For the text-containing cell, return its midpoint in (X, Y) coordinate format. 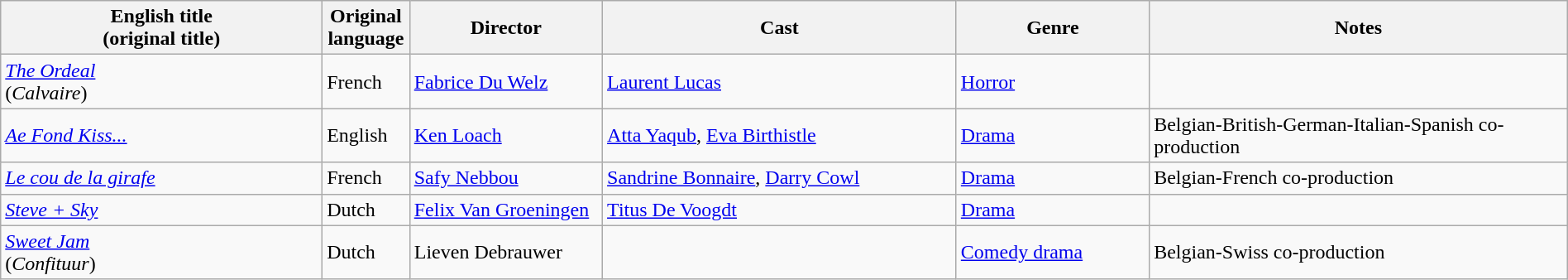
Belgian-Swiss co-production (1359, 252)
Felix Van Groeningen (506, 210)
Horror (1052, 81)
Belgian-French co-production (1359, 178)
Original language (366, 28)
Ken Loach (506, 136)
Notes (1359, 28)
Sandrine Bonnaire, Darry Cowl (780, 178)
Lieven Debrauwer (506, 252)
Safy Nebbou (506, 178)
Steve + Sky (162, 210)
English title (original title) (162, 28)
Sweet Jam (Confituur) (162, 252)
Laurent Lucas (780, 81)
Atta Yaqub, Eva Birthistle (780, 136)
Titus De Voogdt (780, 210)
Ae Fond Kiss... (162, 136)
Le cou de la girafe (162, 178)
The Ordeal(Calvaire) (162, 81)
Belgian-British-German-Italian-Spanish co-production (1359, 136)
Comedy drama (1052, 252)
Fabrice Du Welz (506, 81)
Cast (780, 28)
Genre (1052, 28)
English (366, 136)
Director (506, 28)
